Extract the (X, Y) coordinate from the center of the cell holding the provided text.  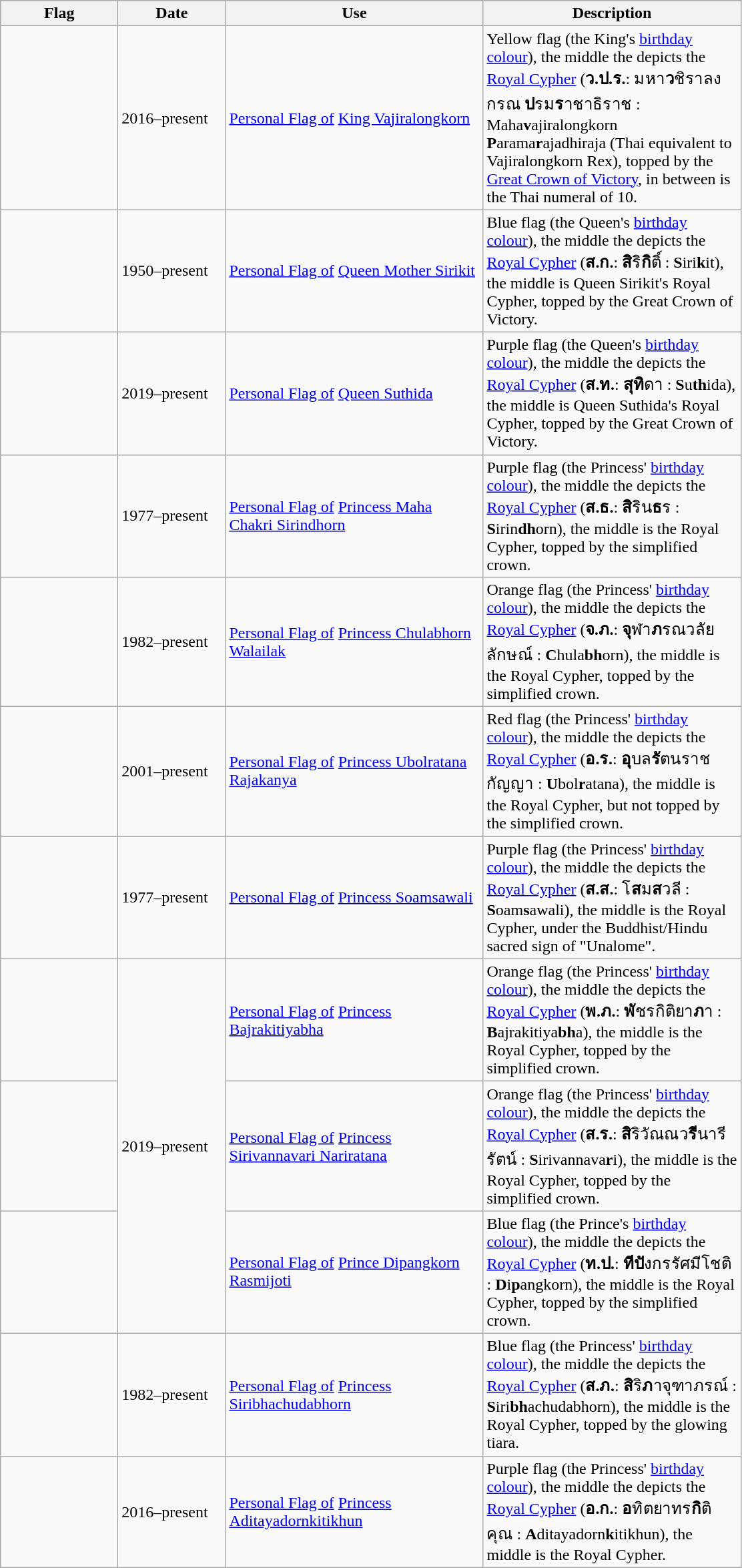
Personal Flag of Princess Maha Chakri Sirindhorn (354, 516)
Personal Flag of Prince Dipangkorn Rasmijoti (354, 1272)
1950–present (172, 271)
Personal Flag of Princess Siribhachudabhorn (354, 1394)
Use (354, 13)
Flag (59, 13)
Personal Flag of Princess Bajrakitiyabha (354, 1020)
Description (612, 13)
Personal Flag of Princess Soamsawali (354, 898)
Personal Flag of Princess Aditayadornkitikhun (354, 1511)
Personal Flag of Queen Suthida (354, 393)
Personal Flag of Princess Sirivannavari Nariratana (354, 1146)
Personal Flag of Princess Chulabhorn Walailak (354, 642)
Date (172, 13)
Personal Flag of Queen Mother Sirikit (354, 271)
Personal Flag of King Vajiralongkorn (354, 117)
Personal Flag of Princess Ubolratana Rajakanya (354, 772)
2001–present (172, 772)
